For the text-containing cell, return its midpoint in [x, y] coordinate format. 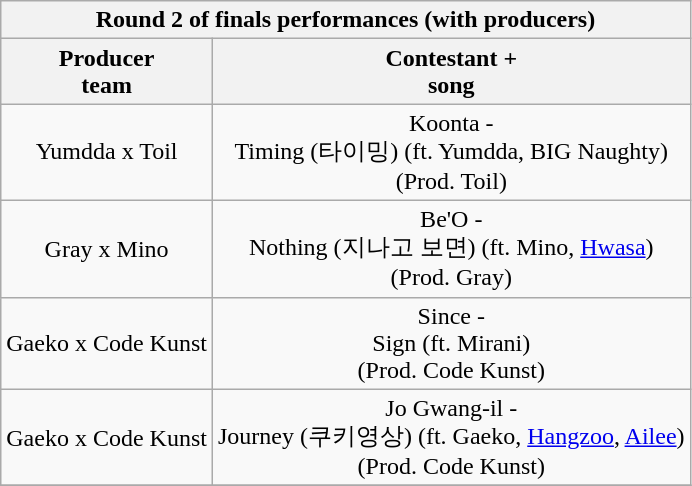
Producer team [107, 72]
Since -Sign (ft. Mirani)(Prod. Code Kunst) [451, 343]
Yumdda x Toil [107, 152]
Be'O - Nothing (지나고 보면) (ft. Mino, Hwasa) (Prod. Gray) [451, 248]
Gray x Mino [107, 248]
Koonta -Timing (타이밍) (ft. Yumdda, BIG Naughty)(Prod. Toil) [451, 152]
Jo Gwang-il - Journey (쿠키영상) (ft. Gaeko, Hangzoo, Ailee)(Prod. Code Kunst) [451, 438]
Contestant + song [451, 72]
Round 2 of finals performances (with producers) [346, 20]
